Scan for the cell matching the given text and deliver its (x, y) coordinate at center. 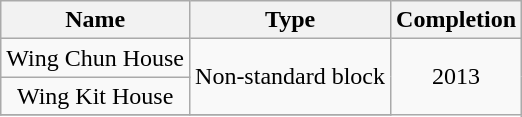
Completion (456, 20)
Name (96, 20)
Wing Kit House (96, 96)
Type (290, 20)
2013 (456, 77)
Non-standard block (290, 77)
Wing Chun House (96, 58)
